Pinpoint the cell where the given text exists, returning its [x, y] midpoint coordinate. 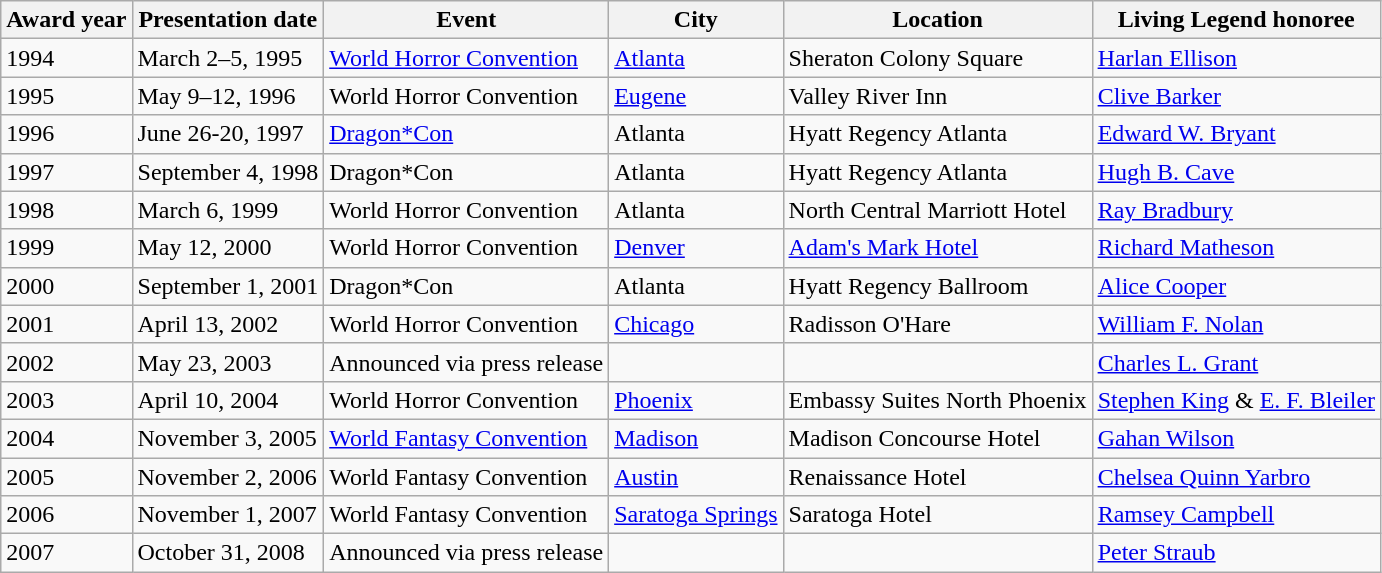
Saratoga Hotel [938, 515]
November 2, 2006 [228, 477]
Radisson O'Hare [938, 324]
North Central Marriott Hotel [938, 210]
2000 [66, 286]
Living Legend honoree [1236, 20]
Richard Matheson [1236, 248]
1994 [66, 58]
Chicago [696, 324]
Phoenix [696, 400]
April 10, 2004 [228, 400]
Saratoga Springs [696, 515]
Eugene [696, 96]
Gahan Wilson [1236, 438]
2002 [66, 362]
November 3, 2005 [228, 438]
William F. Nolan [1236, 324]
Madison Concourse Hotel [938, 438]
May 9–12, 1996 [228, 96]
October 31, 2008 [228, 553]
March 2–5, 1995 [228, 58]
Valley River Inn [938, 96]
Alice Cooper [1236, 286]
September 4, 1998 [228, 172]
Charles L. Grant [1236, 362]
Clive Barker [1236, 96]
2007 [66, 553]
June 26-20, 1997 [228, 134]
City [696, 20]
November 1, 2007 [228, 515]
Denver [696, 248]
Austin [696, 477]
Renaissance Hotel [938, 477]
Sheraton Colony Square [938, 58]
2005 [66, 477]
September 1, 2001 [228, 286]
Madison [696, 438]
Ray Bradbury [1236, 210]
Hyatt Regency Ballroom [938, 286]
2001 [66, 324]
Presentation date [228, 20]
Chelsea Quinn Yarbro [1236, 477]
Hugh B. Cave [1236, 172]
Ramsey Campbell [1236, 515]
Stephen King & E. F. Bleiler [1236, 400]
Location [938, 20]
2003 [66, 400]
Peter Straub [1236, 553]
Event [466, 20]
2006 [66, 515]
2004 [66, 438]
Edward W. Bryant [1236, 134]
1998 [66, 210]
April 13, 2002 [228, 324]
1996 [66, 134]
Award year [66, 20]
1995 [66, 96]
March 6, 1999 [228, 210]
1997 [66, 172]
May 23, 2003 [228, 362]
May 12, 2000 [228, 248]
Harlan Ellison [1236, 58]
1999 [66, 248]
Embassy Suites North Phoenix [938, 400]
Adam's Mark Hotel [938, 248]
